Extract the (X, Y) coordinate from the center of the cell holding the provided text.  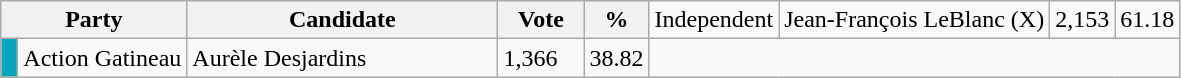
Party (94, 20)
Vote (541, 20)
2,153 (1082, 20)
38.82 (616, 58)
61.18 (1148, 20)
% (616, 20)
Jean-François LeBlanc (X) (914, 20)
1,366 (541, 58)
Action Gatineau (102, 58)
Independent (714, 20)
Aurèle Desjardins (342, 58)
Candidate (342, 20)
